Pinpoint the cell where the given text exists, returning its [x, y] midpoint coordinate. 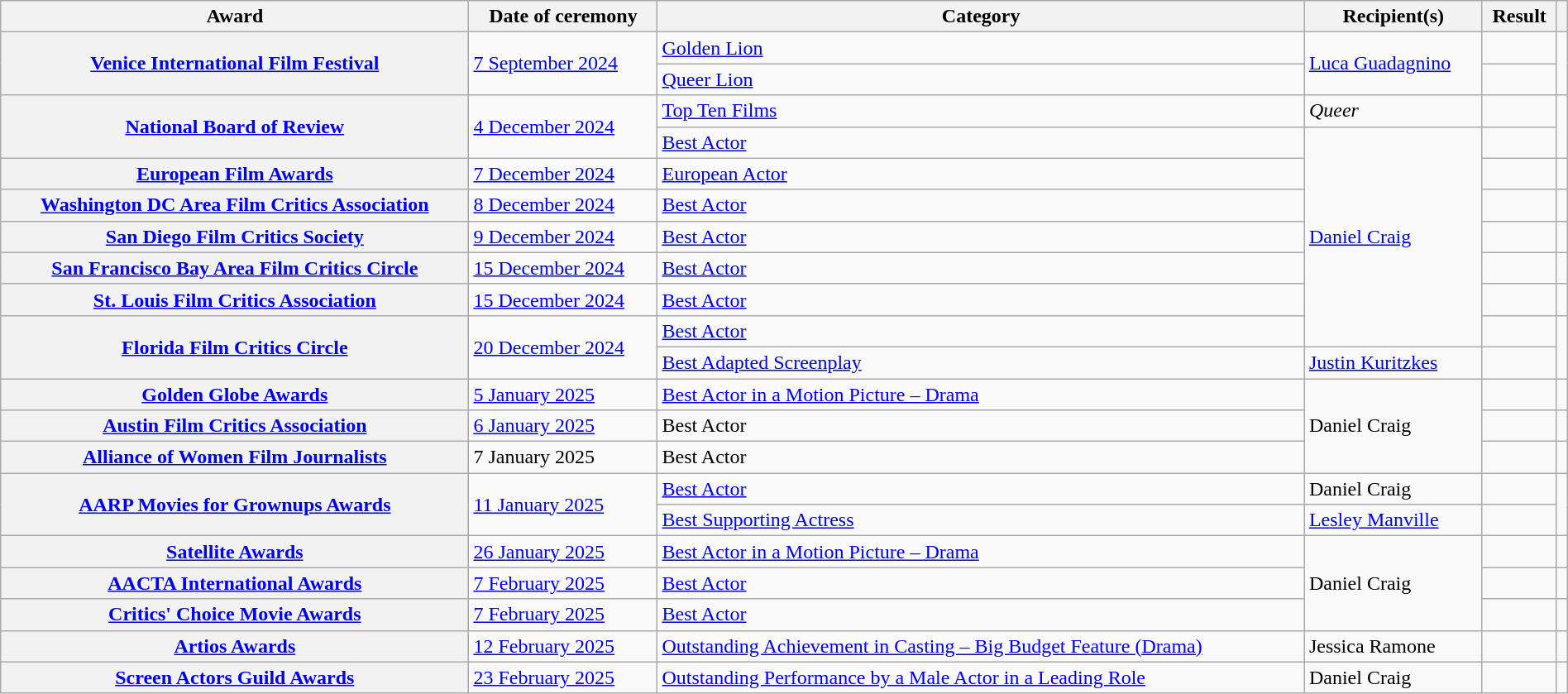
Result [1519, 17]
National Board of Review [235, 127]
7 December 2024 [563, 174]
Category [981, 17]
Queer [1393, 111]
7 September 2024 [563, 64]
26 January 2025 [563, 552]
Date of ceremony [563, 17]
23 February 2025 [563, 677]
Golden Lion [981, 48]
Luca Guadagnino [1393, 64]
9 December 2024 [563, 237]
5 January 2025 [563, 395]
Best Supporting Actress [981, 520]
Golden Globe Awards [235, 395]
Austin Film Critics Association [235, 426]
Artios Awards [235, 646]
6 January 2025 [563, 426]
European Actor [981, 174]
St. Louis Film Critics Association [235, 299]
Screen Actors Guild Awards [235, 677]
European Film Awards [235, 174]
7 January 2025 [563, 457]
AARP Movies for Grownups Awards [235, 505]
8 December 2024 [563, 205]
Satellite Awards [235, 552]
Outstanding Achievement in Casting – Big Budget Feature (Drama) [981, 646]
Venice International Film Festival [235, 64]
Justin Kuritzkes [1393, 362]
4 December 2024 [563, 127]
Top Ten Films [981, 111]
Washington DC Area Film Critics Association [235, 205]
Jessica Ramone [1393, 646]
Award [235, 17]
12 February 2025 [563, 646]
San Francisco Bay Area Film Critics Circle [235, 268]
Lesley Manville [1393, 520]
Recipient(s) [1393, 17]
Outstanding Performance by a Male Actor in a Leading Role [981, 677]
Critics' Choice Movie Awards [235, 615]
San Diego Film Critics Society [235, 237]
Florida Film Critics Circle [235, 347]
Alliance of Women Film Journalists [235, 457]
Best Adapted Screenplay [981, 362]
Queer Lion [981, 79]
11 January 2025 [563, 505]
20 December 2024 [563, 347]
AACTA International Awards [235, 583]
